Provide the [X, Y] coordinate of the cell's center where the given text is located.  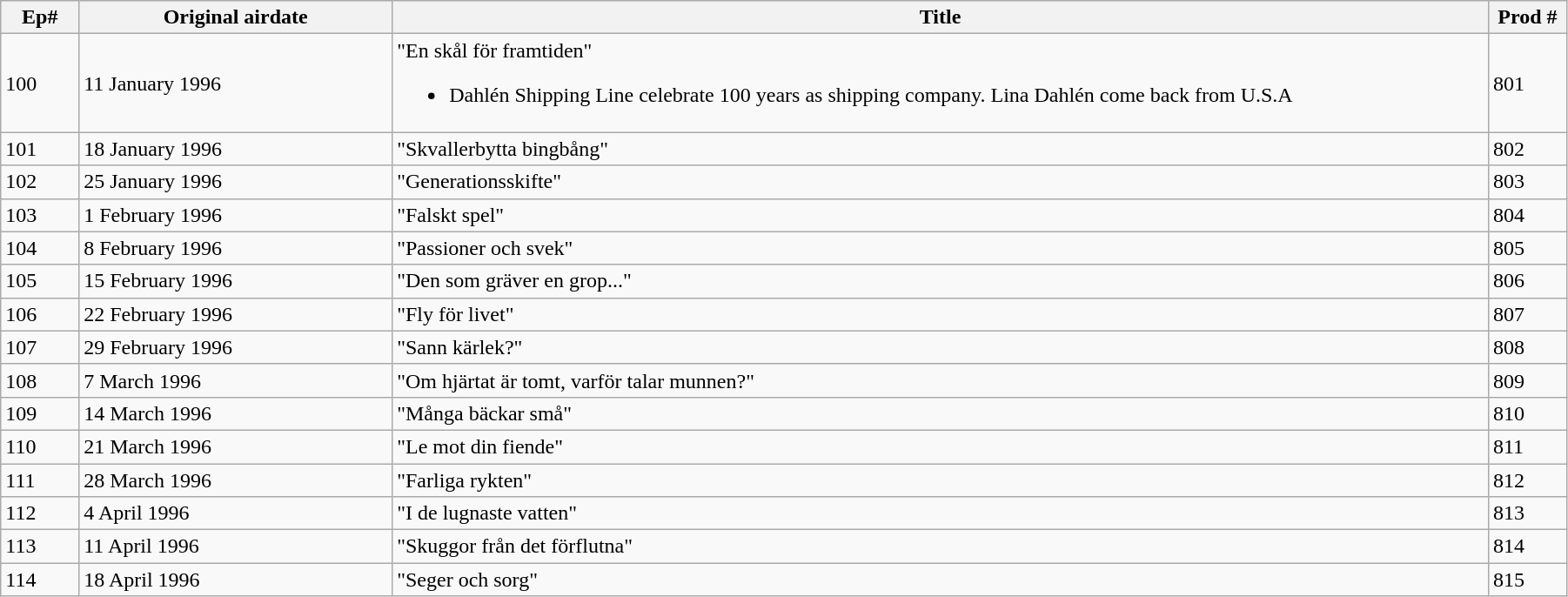
Title [941, 17]
"Många bäckar små" [941, 413]
114 [40, 580]
"Le mot din fiende" [941, 446]
"I de lugnaste vatten" [941, 513]
808 [1527, 347]
105 [40, 281]
"Seger och sorg" [941, 580]
"En skål för framtiden"Dahlén Shipping Line celebrate 100 years as shipping company. Lina Dahlén come back from U.S.A [941, 84]
811 [1527, 446]
805 [1527, 248]
"Skuggor från det förflutna" [941, 547]
110 [40, 446]
802 [1527, 149]
111 [40, 480]
18 January 1996 [236, 149]
18 April 1996 [236, 580]
101 [40, 149]
108 [40, 380]
103 [40, 215]
8 February 1996 [236, 248]
25 January 1996 [236, 182]
"Om hjärtat är tomt, varför talar munnen?" [941, 380]
809 [1527, 380]
804 [1527, 215]
7 March 1996 [236, 380]
100 [40, 84]
814 [1527, 547]
"Fly för livet" [941, 314]
11 January 1996 [236, 84]
"Den som gräver en grop..." [941, 281]
807 [1527, 314]
11 April 1996 [236, 547]
102 [40, 182]
113 [40, 547]
"Falskt spel" [941, 215]
801 [1527, 84]
21 March 1996 [236, 446]
1 February 1996 [236, 215]
813 [1527, 513]
Ep# [40, 17]
815 [1527, 580]
4 April 1996 [236, 513]
"Passioner och svek" [941, 248]
Original airdate [236, 17]
112 [40, 513]
Prod # [1527, 17]
22 February 1996 [236, 314]
"Farliga rykten" [941, 480]
"Sann kärlek?" [941, 347]
109 [40, 413]
28 March 1996 [236, 480]
104 [40, 248]
812 [1527, 480]
"Generationsskifte" [941, 182]
106 [40, 314]
14 March 1996 [236, 413]
107 [40, 347]
803 [1527, 182]
15 February 1996 [236, 281]
810 [1527, 413]
29 February 1996 [236, 347]
"Skvallerbytta bingbång" [941, 149]
806 [1527, 281]
